From the cell containing the given text, extract its center point as [X, Y] coordinate. 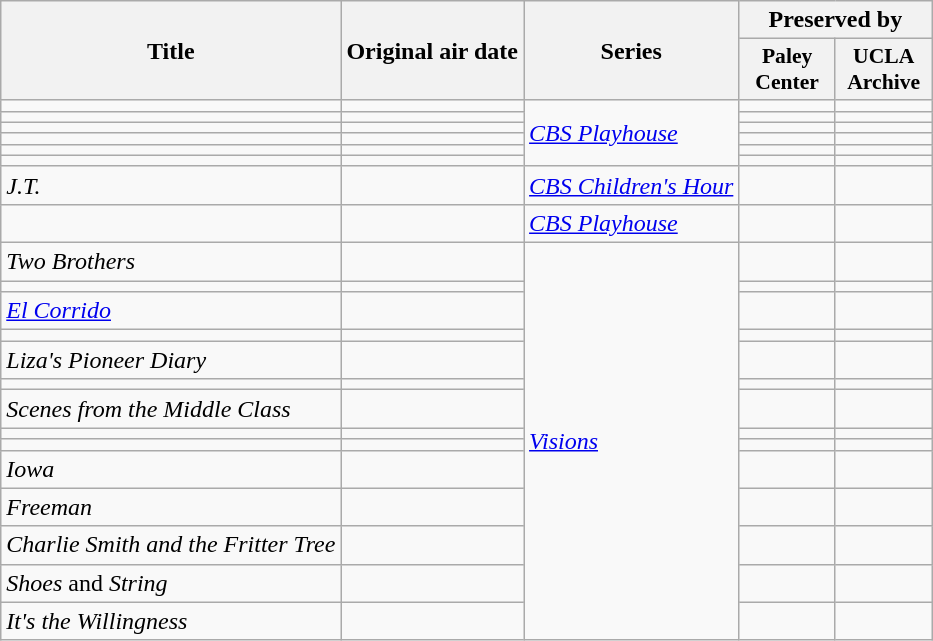
Shoes and String [171, 583]
Charlie Smith and the Fritter Tree [171, 545]
Two Brothers [171, 261]
Series [632, 50]
It's the Willingness [171, 621]
Original air date [432, 50]
El Corrido [171, 311]
J.T. [171, 185]
Title [171, 50]
Freeman [171, 507]
Paley Center [788, 70]
Liza's Pioneer Diary [171, 360]
UCLA Archive [884, 70]
CBS Children's Hour [632, 185]
Iowa [171, 469]
Preserved by [836, 20]
Scenes from the Middle Class [171, 409]
Visions [632, 441]
